Extract the (x, y) coordinate from the center of the cell holding the provided text.  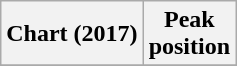
Chart (2017) (72, 34)
Peakposition (189, 34)
